Capture the cell that displays the provided text and extract its [X, Y] central coordinate. 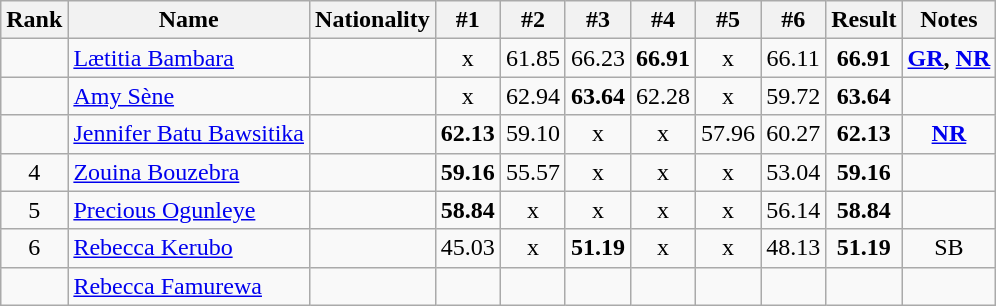
5 [34, 210]
Jennifer Batu Bawsitika [189, 134]
SB [949, 248]
Nationality [373, 20]
Rebecca Kerubo [189, 248]
#1 [468, 20]
48.13 [794, 248]
57.96 [728, 134]
Amy Sène [189, 96]
66.11 [794, 58]
#5 [728, 20]
Notes [949, 20]
66.23 [598, 58]
6 [34, 248]
45.03 [468, 248]
62.94 [532, 96]
62.28 [662, 96]
#3 [598, 20]
Result [864, 20]
#6 [794, 20]
Lætitia Bambara [189, 58]
53.04 [794, 172]
GR, NR [949, 58]
Name [189, 20]
56.14 [794, 210]
Precious Ogunleye [189, 210]
NR [949, 134]
59.10 [532, 134]
#4 [662, 20]
Zouina Bouzebra [189, 172]
60.27 [794, 134]
55.57 [532, 172]
59.72 [794, 96]
4 [34, 172]
61.85 [532, 58]
Rebecca Famurewa [189, 286]
#2 [532, 20]
Rank [34, 20]
